Return [x, y] of the center of cell containing provided text 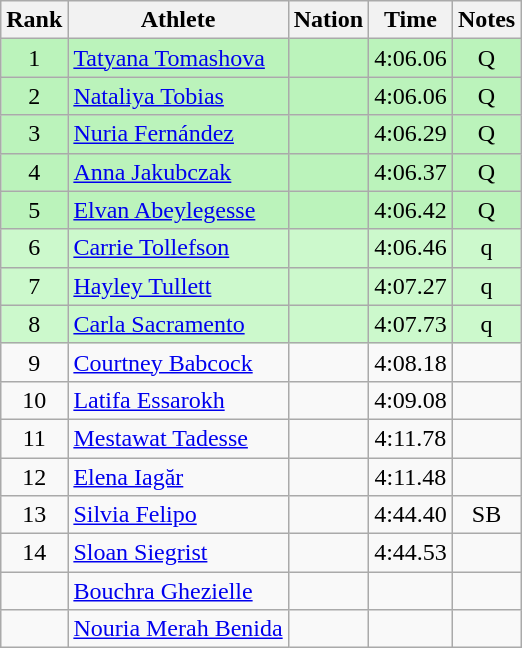
5 [34, 210]
14 [34, 553]
13 [34, 515]
4:08.18 [411, 362]
4:11.48 [411, 477]
Carla Sacramento [178, 324]
4:06.46 [411, 248]
SB [486, 515]
Bouchra Ghezielle [178, 591]
Rank [34, 20]
Time [411, 20]
Nataliya Tobias [178, 96]
Silvia Felipo [178, 515]
4:06.29 [411, 134]
9 [34, 362]
4:44.40 [411, 515]
3 [34, 134]
Latifa Essarokh [178, 400]
Hayley Tullett [178, 286]
4:11.78 [411, 438]
Nouria Merah Benida [178, 629]
4:07.73 [411, 324]
12 [34, 477]
7 [34, 286]
Sloan Siegrist [178, 553]
Nation [328, 20]
4:06.37 [411, 172]
6 [34, 248]
Nuria Fernández [178, 134]
Carrie Tollefson [178, 248]
4:09.08 [411, 400]
Elvan Abeylegesse [178, 210]
4:06.42 [411, 210]
4 [34, 172]
2 [34, 96]
Notes [486, 20]
10 [34, 400]
4:44.53 [411, 553]
Elena Iagăr [178, 477]
8 [34, 324]
Anna Jakubczak [178, 172]
Tatyana Tomashova [178, 58]
1 [34, 58]
4:07.27 [411, 286]
Athlete [178, 20]
Mestawat Tadesse [178, 438]
11 [34, 438]
Courtney Babcock [178, 362]
